Capture the cell that displays the provided text and extract its [x, y] central coordinate. 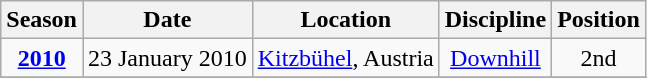
Kitzbühel, Austria [346, 58]
Season [42, 20]
2010 [42, 58]
23 January 2010 [167, 58]
2nd [599, 58]
Discipline [495, 20]
Location [346, 20]
Position [599, 20]
Downhill [495, 58]
Date [167, 20]
